Find where the given text appears and provide that cell's center as [X, Y] coordinate. 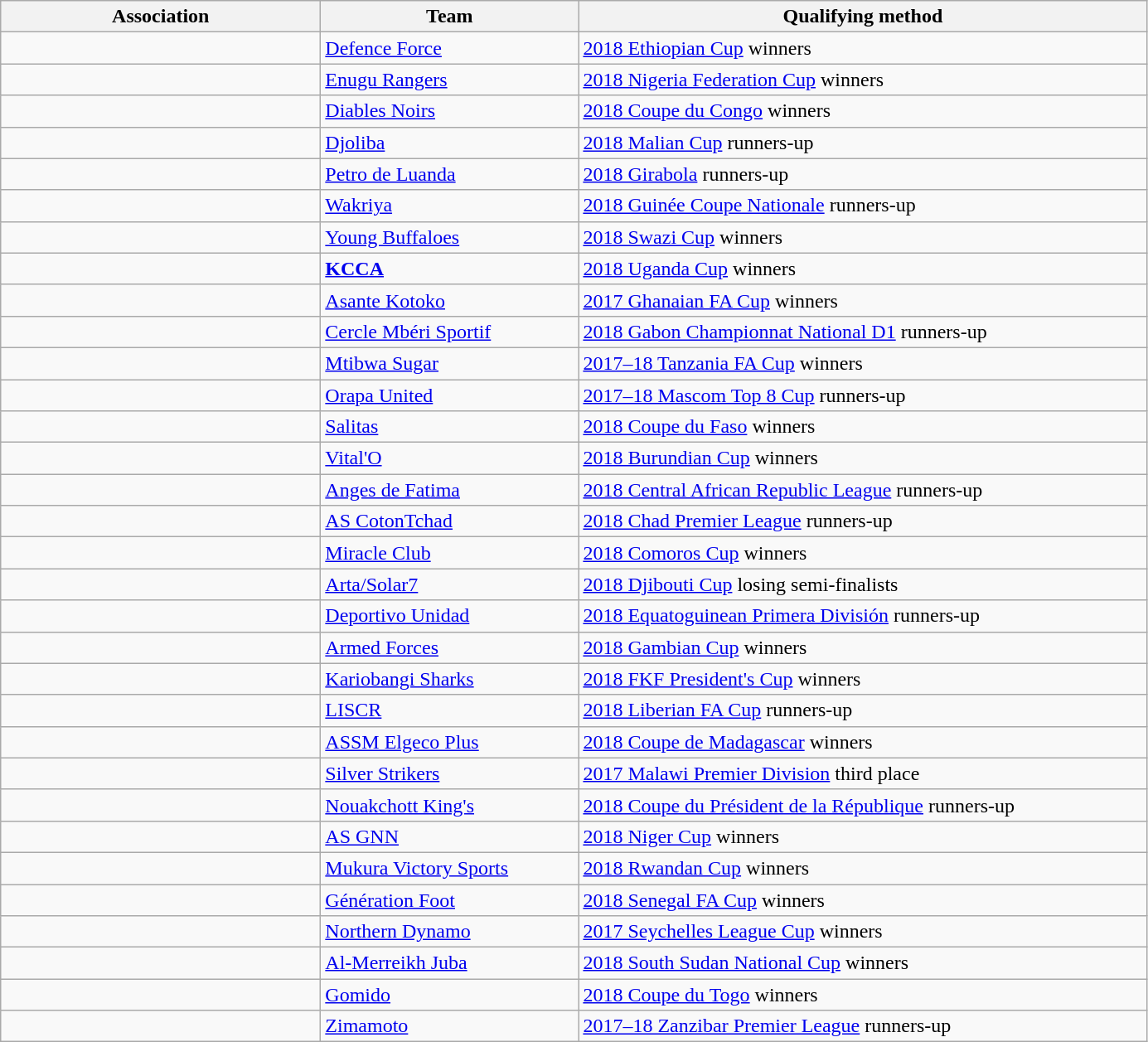
Nouakchott King's [449, 805]
2018 Djibouti Cup losing semi-finalists [863, 584]
Al-Merreikh Juba [449, 963]
AS GNN [449, 836]
Young Buffaloes [449, 237]
Cercle Mbéri Sportif [449, 332]
KCCA [449, 269]
Defence Force [449, 48]
2018 Malian Cup runners-up [863, 143]
ASSM Elgeco Plus [449, 742]
Miracle Club [449, 553]
2018 Coupe du Faso winners [863, 427]
2018 Coupe de Madagascar winners [863, 742]
2018 Uganda Cup winners [863, 269]
2017 Seychelles League Cup winners [863, 932]
2018 Central African Republic League runners-up [863, 490]
LISCR [449, 710]
Gomido [449, 995]
2018 Senegal FA Cup winners [863, 899]
2018 Swazi Cup winners [863, 237]
AS CotonTchad [449, 521]
2017–18 Tanzania FA Cup winners [863, 363]
2018 Niger Cup winners [863, 836]
2018 Coupe du Congo winners [863, 111]
2018 Gabon Championnat National D1 runners-up [863, 332]
2017 Malawi Premier Division third place [863, 773]
Mukura Victory Sports [449, 868]
Petro de Luanda [449, 174]
2018 Rwandan Cup winners [863, 868]
Team [449, 17]
Anges de Fatima [449, 490]
Diables Noirs [449, 111]
2017–18 Zanzibar Premier League runners-up [863, 1026]
Vital'O [449, 458]
Asante Kotoko [449, 300]
Deportivo Unidad [449, 616]
Djoliba [449, 143]
Zimamoto [449, 1026]
2018 South Sudan National Cup winners [863, 963]
Association [161, 17]
2018 Coupe du Président de la République runners-up [863, 805]
Kariobangi Sharks [449, 679]
Salitas [449, 427]
2018 Burundian Cup winners [863, 458]
2018 Equatoguinean Primera División runners-up [863, 616]
Northern Dynamo [449, 932]
Enugu Rangers [449, 80]
Silver Strikers [449, 773]
Wakriya [449, 206]
Mtibwa Sugar [449, 363]
Armed Forces [449, 647]
Arta/Solar7 [449, 584]
2018 Chad Premier League runners-up [863, 521]
2018 FKF President's Cup winners [863, 679]
2018 Comoros Cup winners [863, 553]
Génération Foot [449, 899]
2018 Coupe du Togo winners [863, 995]
2018 Ethiopian Cup winners [863, 48]
2018 Liberian FA Cup runners-up [863, 710]
2017 Ghanaian FA Cup winners [863, 300]
2018 Gambian Cup winners [863, 647]
2018 Girabola runners-up [863, 174]
2018 Guinée Coupe Nationale runners-up [863, 206]
Qualifying method [863, 17]
Orapa United [449, 395]
2017–18 Mascom Top 8 Cup runners-up [863, 395]
2018 Nigeria Federation Cup winners [863, 80]
